Capture the cell that displays the provided text and extract its [x, y] central coordinate. 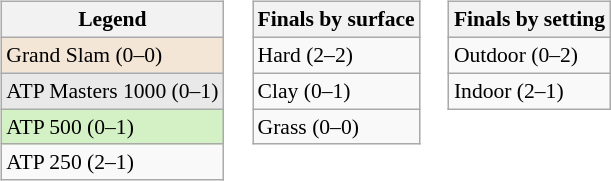
Grand Slam (0–0) [112, 55]
Clay (0–1) [336, 91]
ATP 250 (2–1) [112, 162]
Hard (2–2) [336, 55]
Finals by setting [530, 20]
Grass (0–0) [336, 127]
ATP Masters 1000 (0–1) [112, 91]
Indoor (2–1) [530, 91]
Finals by surface [336, 20]
Outdoor (0–2) [530, 55]
Legend [112, 20]
ATP 500 (0–1) [112, 127]
